Return (X, Y) of the center of cell containing provided text 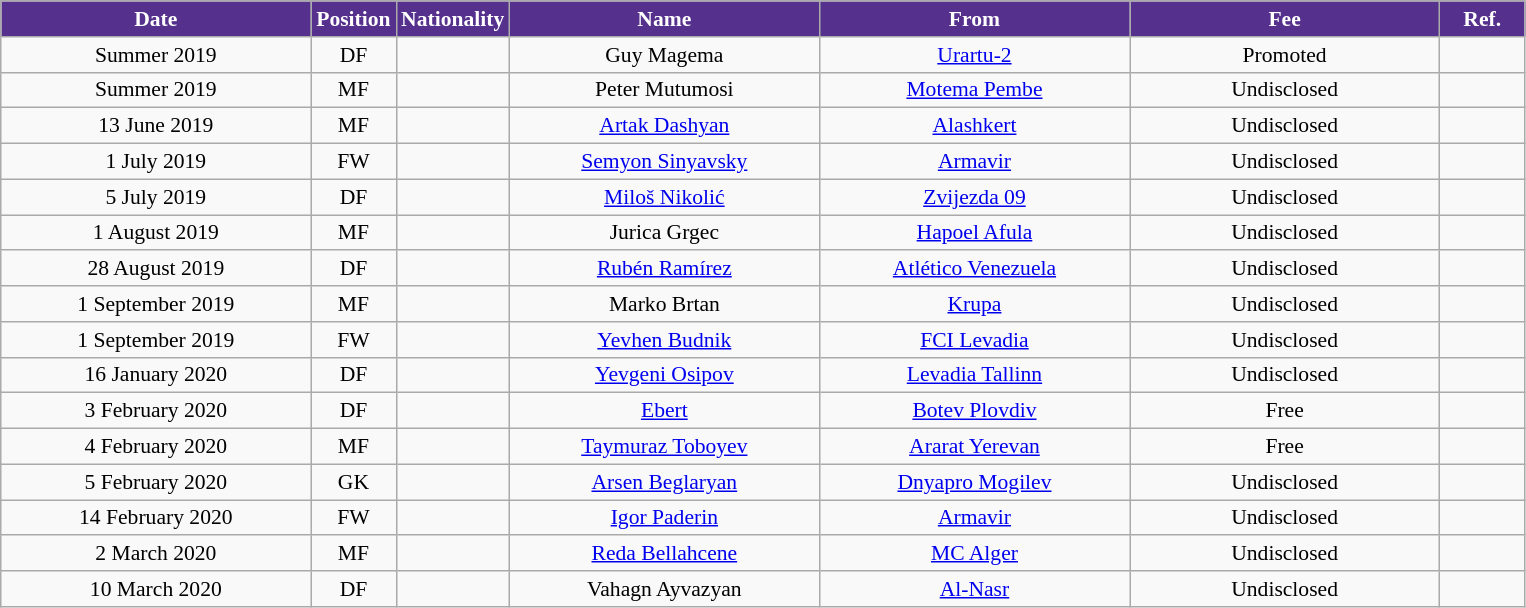
Motema Pembe (974, 90)
Levadia Tallinn (974, 375)
28 August 2019 (156, 269)
Semyon Sinyavsky (664, 162)
From (974, 19)
Arsen Beglaryan (664, 482)
16 January 2020 (156, 375)
3 February 2020 (156, 411)
Ebert (664, 411)
Igor Paderin (664, 518)
GK (354, 482)
Dnyapro Mogilev (974, 482)
Krupa (974, 304)
Ararat Yerevan (974, 447)
Name (664, 19)
Nationality (452, 19)
Rubén Ramírez (664, 269)
Jurica Grgec (664, 233)
4 February 2020 (156, 447)
Guy Magema (664, 55)
1 July 2019 (156, 162)
Alashkert (974, 126)
Yevgeni Osipov (664, 375)
Ref. (1482, 19)
Artak Dashyan (664, 126)
10 March 2020 (156, 589)
5 February 2020 (156, 482)
Urartu-2 (974, 55)
5 July 2019 (156, 197)
14 February 2020 (156, 518)
Al-Nasr (974, 589)
Atlético Venezuela (974, 269)
Miloš Nikolić (664, 197)
Vahagn Ayvazyan (664, 589)
Taymuraz Toboyev (664, 447)
Peter Mutumosi (664, 90)
Yevhen Budnik (664, 340)
Date (156, 19)
MC Alger (974, 554)
1 August 2019 (156, 233)
FCI Levadia (974, 340)
Hapoel Afula (974, 233)
Zvijezda 09 (974, 197)
Marko Brtan (664, 304)
13 June 2019 (156, 126)
Reda Bellahcene (664, 554)
Position (354, 19)
Botev Plovdiv (974, 411)
2 March 2020 (156, 554)
Fee (1285, 19)
Promoted (1285, 55)
